Detect which cell encompasses the target text, then output its (X, Y) center coordinate. 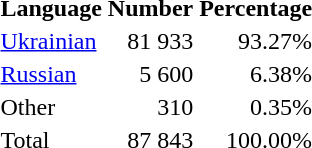
310 (150, 107)
5 600 (150, 74)
81 933 (150, 41)
